Find where the given text appears and provide that cell's center as [x, y] coordinate. 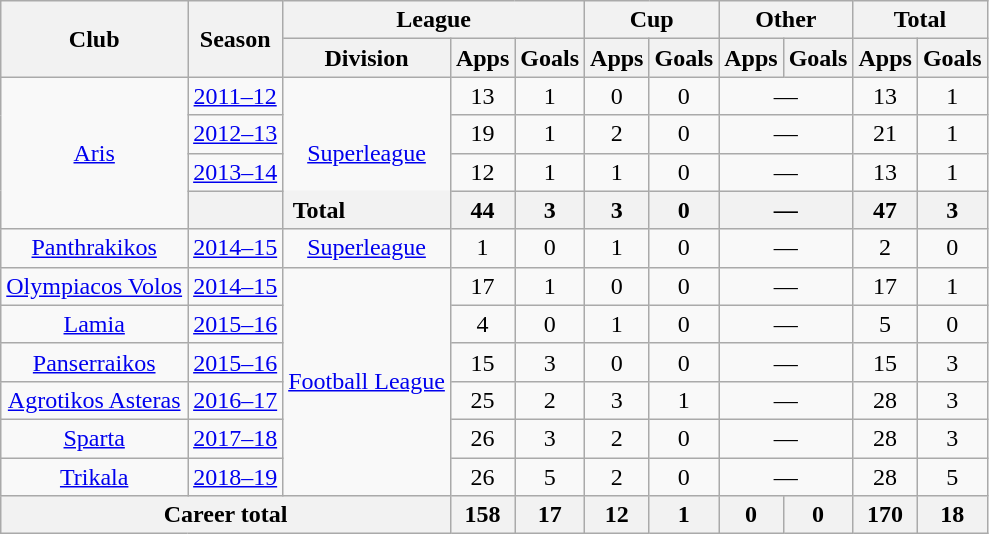
Season [236, 39]
44 [482, 210]
2016–17 [236, 400]
2017–18 [236, 438]
2018–19 [236, 477]
Aris [94, 153]
19 [482, 134]
2012–13 [236, 134]
2011–12 [236, 96]
Agrotikos Asteras [94, 400]
158 [482, 515]
47 [885, 210]
Other [786, 20]
170 [885, 515]
4 [482, 324]
2013–14 [236, 172]
Sparta [94, 438]
Trikala [94, 477]
Division [367, 58]
Olympiacos Volos [94, 286]
Football League [367, 381]
Career total [226, 515]
League [434, 20]
25 [482, 400]
Panthrakikos [94, 248]
Panserraikos [94, 362]
Lamia [94, 324]
21 [885, 134]
18 [952, 515]
Cup [652, 20]
Club [94, 39]
